Return (x, y) of the center of cell containing provided text 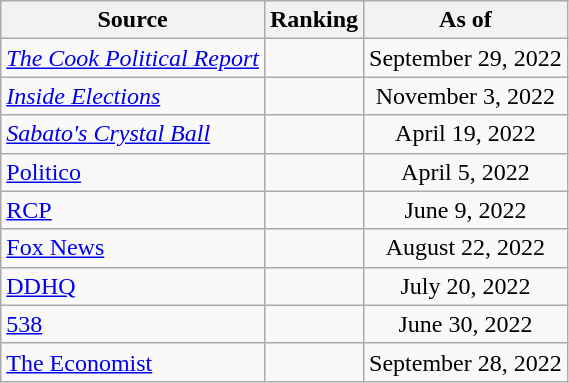
November 3, 2022 (466, 96)
RCP (133, 210)
Source (133, 20)
Fox News (133, 248)
The Economist (133, 362)
June 9, 2022 (466, 210)
June 30, 2022 (466, 324)
April 19, 2022 (466, 134)
Politico (133, 172)
Inside Elections (133, 96)
DDHQ (133, 286)
The Cook Political Report (133, 58)
Sabato's Crystal Ball (133, 134)
September 29, 2022 (466, 58)
538 (133, 324)
As of (466, 20)
April 5, 2022 (466, 172)
August 22, 2022 (466, 248)
Ranking (314, 20)
September 28, 2022 (466, 362)
July 20, 2022 (466, 286)
